Return [x, y] of the center of cell containing provided text 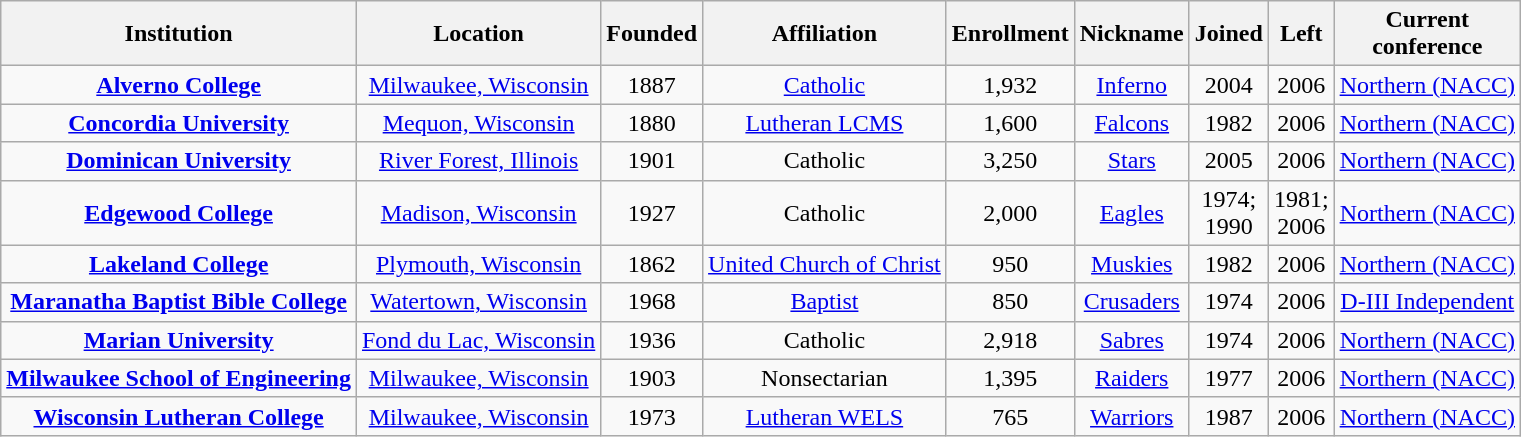
Lakeland College [179, 264]
3,250 [1010, 161]
765 [1010, 416]
Sabres [1132, 340]
Raiders [1132, 378]
River Forest, Illinois [478, 161]
Joined [1228, 34]
Madison, Wisconsin [478, 212]
Muskies [1132, 264]
Lutheran WELS [825, 416]
Maranatha Baptist Bible College [179, 302]
Mequon, Wisconsin [478, 123]
Plymouth, Wisconsin [478, 264]
1987 [1228, 416]
2,000 [1010, 212]
D-III Independent [1427, 302]
Falcons [1132, 123]
2004 [1228, 85]
850 [1010, 302]
Location [478, 34]
Nickname [1132, 34]
Warriors [1132, 416]
Left [1301, 34]
Affiliation [825, 34]
Fond du Lac, Wisconsin [478, 340]
Baptist [825, 302]
United Church of Christ [825, 264]
Currentconference [1427, 34]
1973 [652, 416]
1,395 [1010, 378]
Enrollment [1010, 34]
950 [1010, 264]
Crusaders [1132, 302]
2005 [1228, 161]
1936 [652, 340]
2,918 [1010, 340]
Nonsectarian [825, 378]
1862 [652, 264]
1927 [652, 212]
1977 [1228, 378]
Eagles [1132, 212]
Lutheran LCMS [825, 123]
Dominican University [179, 161]
Edgewood College [179, 212]
1880 [652, 123]
Alverno College [179, 85]
Wisconsin Lutheran College [179, 416]
Milwaukee School of Engineering [179, 378]
1901 [652, 161]
1,600 [1010, 123]
1887 [652, 85]
Founded [652, 34]
Marian University [179, 340]
Inferno [1132, 85]
1,932 [1010, 85]
Concordia University [179, 123]
Watertown, Wisconsin [478, 302]
1903 [652, 378]
Stars [1132, 161]
1968 [652, 302]
1981;2006 [1301, 212]
1974;1990 [1228, 212]
Institution [179, 34]
